Identify which cell holds the provided text, then report its (X, Y) central coordinate. 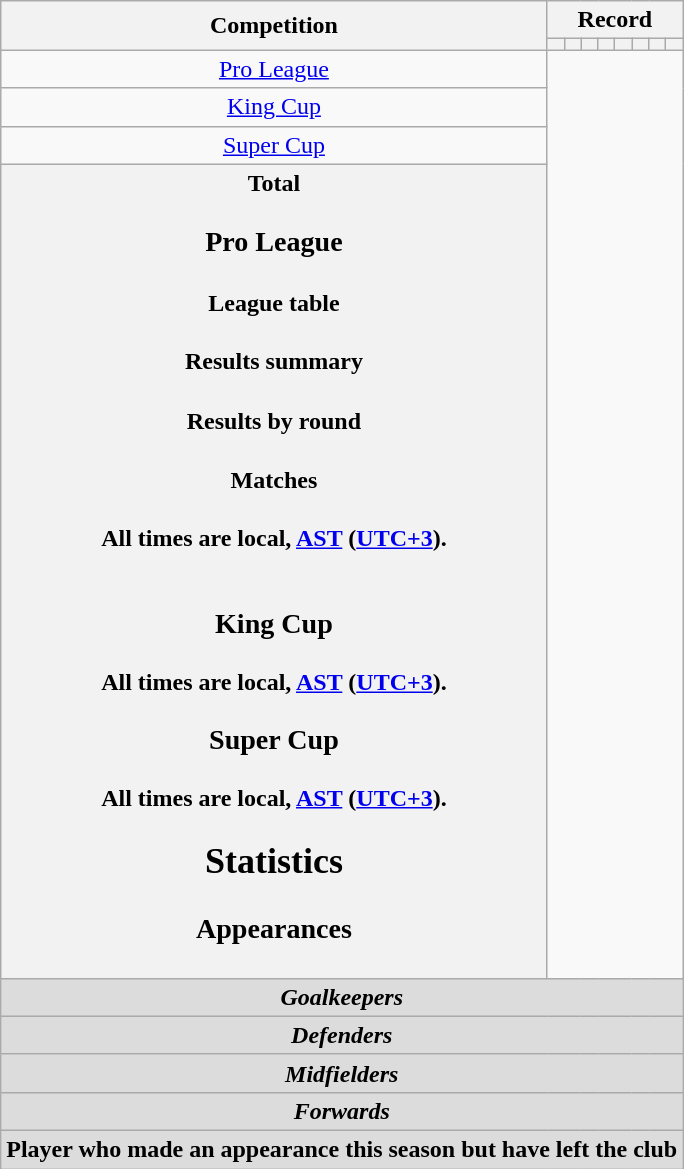
Goalkeepers (342, 997)
Midfielders (342, 1073)
Competition (274, 26)
Record (615, 20)
Defenders (342, 1035)
Pro League (274, 69)
King Cup (274, 107)
Super Cup (274, 145)
Player who made an appearance this season but have left the club (342, 1150)
Forwards (342, 1111)
